Determine the [x, y] coordinate at the center of the cell enclosing the given text.  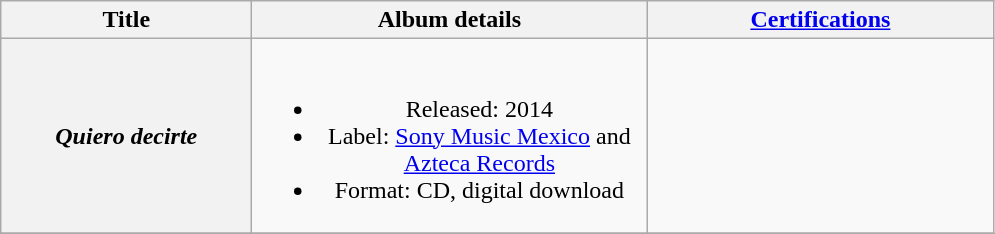
Released: 2014Label: Sony Music Mexico and Azteca RecordsFormat: CD, digital download [450, 136]
Album details [450, 20]
Quiero decirte [126, 136]
Certifications [820, 20]
Title [126, 20]
